Search for the cell housing the specified text and yield its (X, Y) center coordinate. 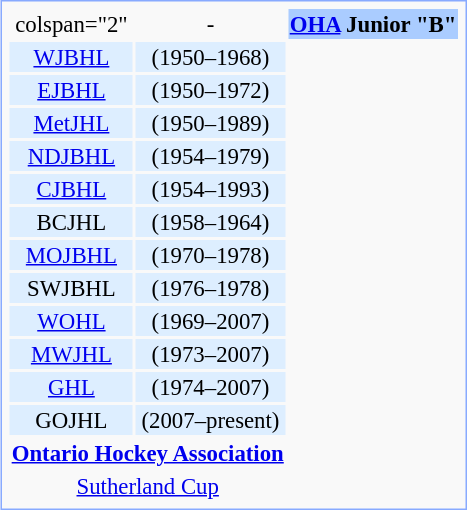
(1950–1989) (211, 123)
(1974–2007) (211, 387)
Ontario Hockey Association (148, 453)
- (211, 24)
colspan="2" (72, 24)
(1973–2007) (211, 354)
(1969–2007) (211, 321)
(2007–present) (211, 420)
WOHL (72, 321)
(1976–1978) (211, 288)
(1958–1964) (211, 222)
NDJBHL (72, 156)
MWJHL (72, 354)
OHA Junior "B" (373, 24)
GHL (72, 387)
GOJHL (72, 420)
(1970–1978) (211, 255)
CJBHL (72, 189)
(1950–1972) (211, 90)
Sutherland Cup (148, 486)
(1954–1993) (211, 189)
WJBHL (72, 57)
(1950–1968) (211, 57)
(1954–1979) (211, 156)
SWJBHL (72, 288)
MetJHL (72, 123)
BCJHL (72, 222)
MOJBHL (72, 255)
EJBHL (72, 90)
